Search for the cell housing the specified text and yield its [x, y] center coordinate. 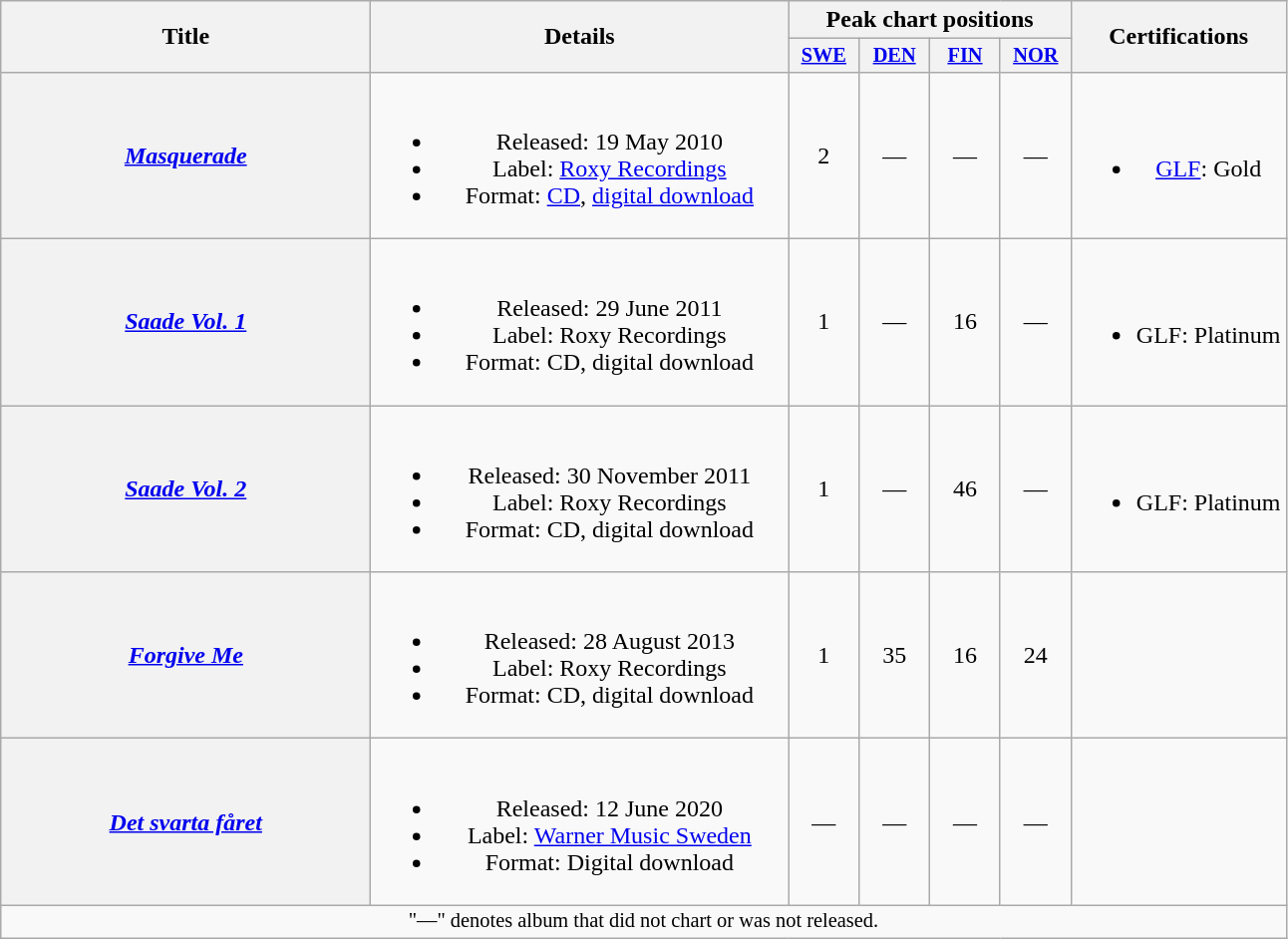
Peak chart positions [929, 20]
Saade Vol. 1 [185, 323]
GLF: Gold [1178, 156]
Details [580, 37]
"—" denotes album that did not chart or was not released. [644, 922]
Det svarta fåret [185, 821]
46 [965, 488]
DEN [895, 56]
24 [1035, 656]
2 [823, 156]
Released: 12 June 2020Label: Warner Music SwedenFormat: Digital download [580, 821]
Released: 28 August 2013Label: Roxy RecordingsFormat: CD, digital download [580, 656]
Released: 30 November 2011Label: Roxy RecordingsFormat: CD, digital download [580, 488]
Masquerade [185, 156]
Saade Vol. 2 [185, 488]
35 [895, 656]
Title [185, 37]
SWE [823, 56]
Released: 29 June 2011Label: Roxy RecordingsFormat: CD, digital download [580, 323]
FIN [965, 56]
Released: 19 May 2010Label: Roxy RecordingsFormat: CD, digital download [580, 156]
Certifications [1178, 37]
NOR [1035, 56]
Forgive Me [185, 656]
